Determine the (X, Y) coordinate at the center of the cell enclosing the given text.  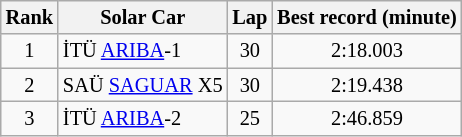
3 (30, 118)
2 (30, 85)
Solar Car (142, 17)
25 (250, 118)
2:46.859 (366, 118)
Rank (30, 17)
İTÜ ARIBA-1 (142, 51)
1 (30, 51)
2:19.438 (366, 85)
2:18.003 (366, 51)
SAÜ SAGUAR X5 (142, 85)
Lap (250, 17)
Best record (minute) (366, 17)
İTÜ ARIBA-2 (142, 118)
